Scan for the cell matching the given text and deliver its (x, y) coordinate at center. 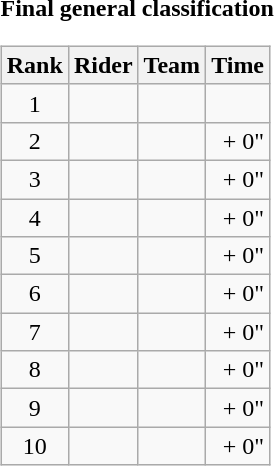
1 (34, 103)
9 (34, 408)
5 (34, 256)
2 (34, 141)
Team (172, 65)
6 (34, 294)
Time (238, 65)
8 (34, 370)
3 (34, 179)
Rank (34, 65)
10 (34, 446)
Rider (103, 65)
7 (34, 332)
4 (34, 217)
